For the text-containing cell, return its midpoint in (X, Y) coordinate format. 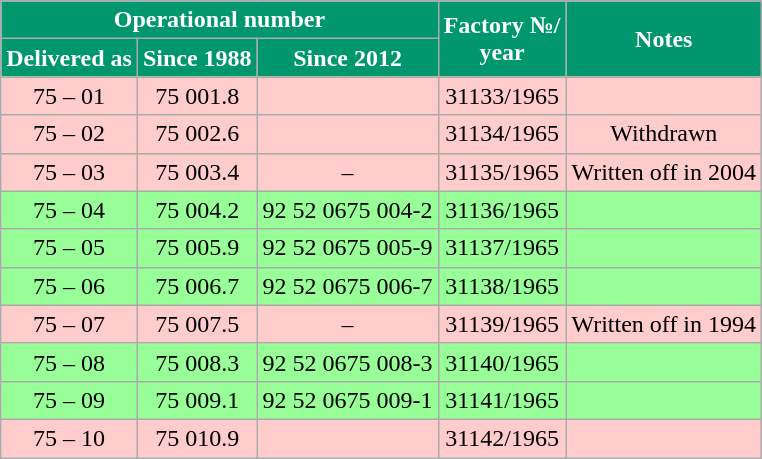
92 52 0675 008-3 (348, 362)
75 – 05 (70, 248)
75 002.6 (197, 134)
31135/1965 (502, 172)
75 – 10 (70, 438)
31134/1965 (502, 134)
75 – 01 (70, 96)
31137/1965 (502, 248)
75 005.9 (197, 248)
75 001.8 (197, 96)
92 52 0675 005-9 (348, 248)
31142/1965 (502, 438)
75 – 07 (70, 324)
Written off in 2004 (664, 172)
31136/1965 (502, 210)
Since 2012 (348, 58)
75 009.1 (197, 400)
75 – 06 (70, 286)
31139/1965 (502, 324)
31140/1965 (502, 362)
Since 1988 (197, 58)
75 008.3 (197, 362)
75 – 08 (70, 362)
31138/1965 (502, 286)
75 010.9 (197, 438)
31133/1965 (502, 96)
Notes (664, 39)
Written off in 1994 (664, 324)
75 – 03 (70, 172)
75 003.4 (197, 172)
Operational number (220, 20)
92 52 0675 009-1 (348, 400)
75 – 02 (70, 134)
92 52 0675 004-2 (348, 210)
Factory №/year (502, 39)
75 – 04 (70, 210)
31141/1965 (502, 400)
Withdrawn (664, 134)
75 004.2 (197, 210)
75 006.7 (197, 286)
Delivered as (70, 58)
75 007.5 (197, 324)
92 52 0675 006-7 (348, 286)
75 – 09 (70, 400)
